Find where the given text appears and provide that cell's center as (X, Y) coordinate. 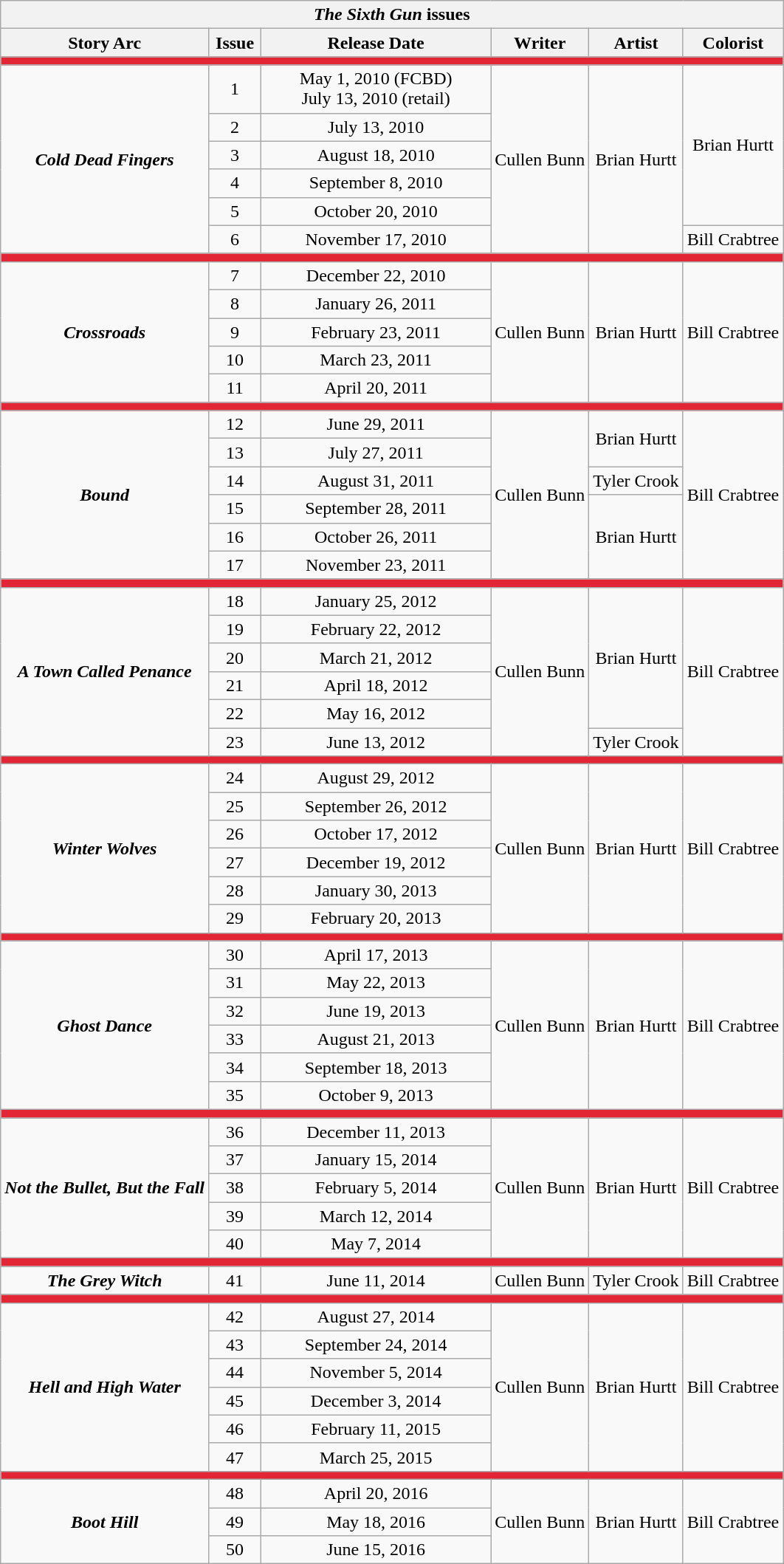
34 (235, 1067)
May 16, 2012 (376, 713)
May 18, 2016 (376, 1522)
February 11, 2015 (376, 1429)
43 (235, 1345)
6 (235, 239)
3 (235, 155)
September 18, 2013 (376, 1067)
9 (235, 332)
June 19, 2013 (376, 1011)
May 7, 2014 (376, 1244)
47 (235, 1457)
25 (235, 806)
February 23, 2011 (376, 332)
November 17, 2010 (376, 239)
39 (235, 1216)
July 13, 2010 (376, 127)
December 11, 2013 (376, 1132)
March 25, 2015 (376, 1457)
April 17, 2013 (376, 955)
July 27, 2011 (376, 453)
March 21, 2012 (376, 657)
24 (235, 778)
September 8, 2010 (376, 183)
27 (235, 862)
33 (235, 1039)
August 31, 2011 (376, 481)
41 (235, 1280)
January 25, 2012 (376, 601)
October 20, 2010 (376, 211)
50 (235, 1550)
46 (235, 1429)
Ghost Dance (105, 1025)
Artist (636, 43)
October 26, 2011 (376, 537)
22 (235, 713)
2 (235, 127)
May 1, 2010 (FCBD)July 13, 2010 (retail) (376, 89)
15 (235, 509)
October 9, 2013 (376, 1095)
36 (235, 1132)
21 (235, 685)
January 15, 2014 (376, 1160)
10 (235, 360)
1 (235, 89)
Release Date (376, 43)
The Sixth Gun issues (392, 15)
September 28, 2011 (376, 509)
Issue (235, 43)
Story Arc (105, 43)
Colorist (733, 43)
A Town Called Penance (105, 671)
40 (235, 1244)
19 (235, 629)
31 (235, 983)
17 (235, 565)
5 (235, 211)
42 (235, 1317)
The Grey Witch (105, 1280)
28 (235, 891)
8 (235, 303)
37 (235, 1160)
44 (235, 1373)
December 22, 2010 (376, 275)
August 18, 2010 (376, 155)
11 (235, 388)
32 (235, 1011)
May 22, 2013 (376, 983)
16 (235, 537)
Hell and High Water (105, 1387)
March 23, 2011 (376, 360)
November 5, 2014 (376, 1373)
18 (235, 601)
February 22, 2012 (376, 629)
49 (235, 1522)
Crossroads (105, 332)
Winter Wolves (105, 848)
October 17, 2012 (376, 834)
12 (235, 425)
March 12, 2014 (376, 1216)
August 27, 2014 (376, 1317)
35 (235, 1095)
December 3, 2014 (376, 1401)
Not the Bullet, But the Fall (105, 1188)
30 (235, 955)
February 20, 2013 (376, 919)
7 (235, 275)
January 30, 2013 (376, 891)
June 15, 2016 (376, 1550)
23 (235, 742)
Boot Hill (105, 1521)
29 (235, 919)
20 (235, 657)
14 (235, 481)
September 26, 2012 (376, 806)
February 5, 2014 (376, 1188)
April 18, 2012 (376, 685)
June 29, 2011 (376, 425)
Bound (105, 495)
September 24, 2014 (376, 1345)
April 20, 2016 (376, 1493)
June 11, 2014 (376, 1280)
13 (235, 453)
August 29, 2012 (376, 778)
Cold Dead Fingers (105, 160)
December 19, 2012 (376, 862)
Writer (540, 43)
June 13, 2012 (376, 742)
November 23, 2011 (376, 565)
August 21, 2013 (376, 1039)
38 (235, 1188)
4 (235, 183)
26 (235, 834)
48 (235, 1493)
January 26, 2011 (376, 303)
45 (235, 1401)
April 20, 2011 (376, 388)
